Capture the cell that displays the provided text and extract its (x, y) central coordinate. 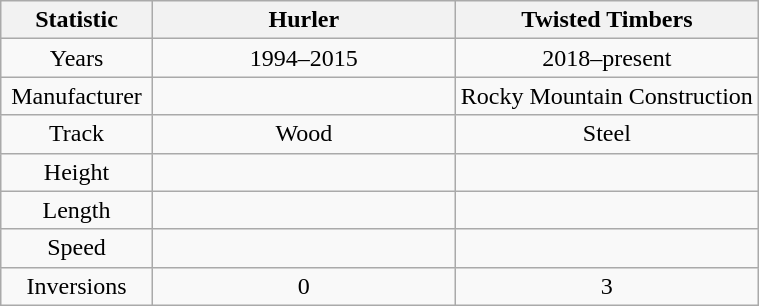
Inversions (77, 286)
1994–2015 (304, 58)
3 (606, 286)
Wood (304, 134)
Steel (606, 134)
Manufacturer (77, 96)
Track (77, 134)
Twisted Timbers (606, 20)
Speed (77, 248)
Height (77, 172)
Statistic (77, 20)
Years (77, 58)
Length (77, 210)
Hurler (304, 20)
0 (304, 286)
Rocky Mountain Construction (606, 96)
2018–present (606, 58)
